Return (x, y) of the center of cell containing provided text 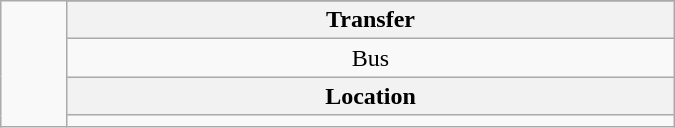
Location (370, 96)
Transfer (370, 20)
Bus (370, 58)
